Identify which cell holds the provided text, then report its (x, y) central coordinate. 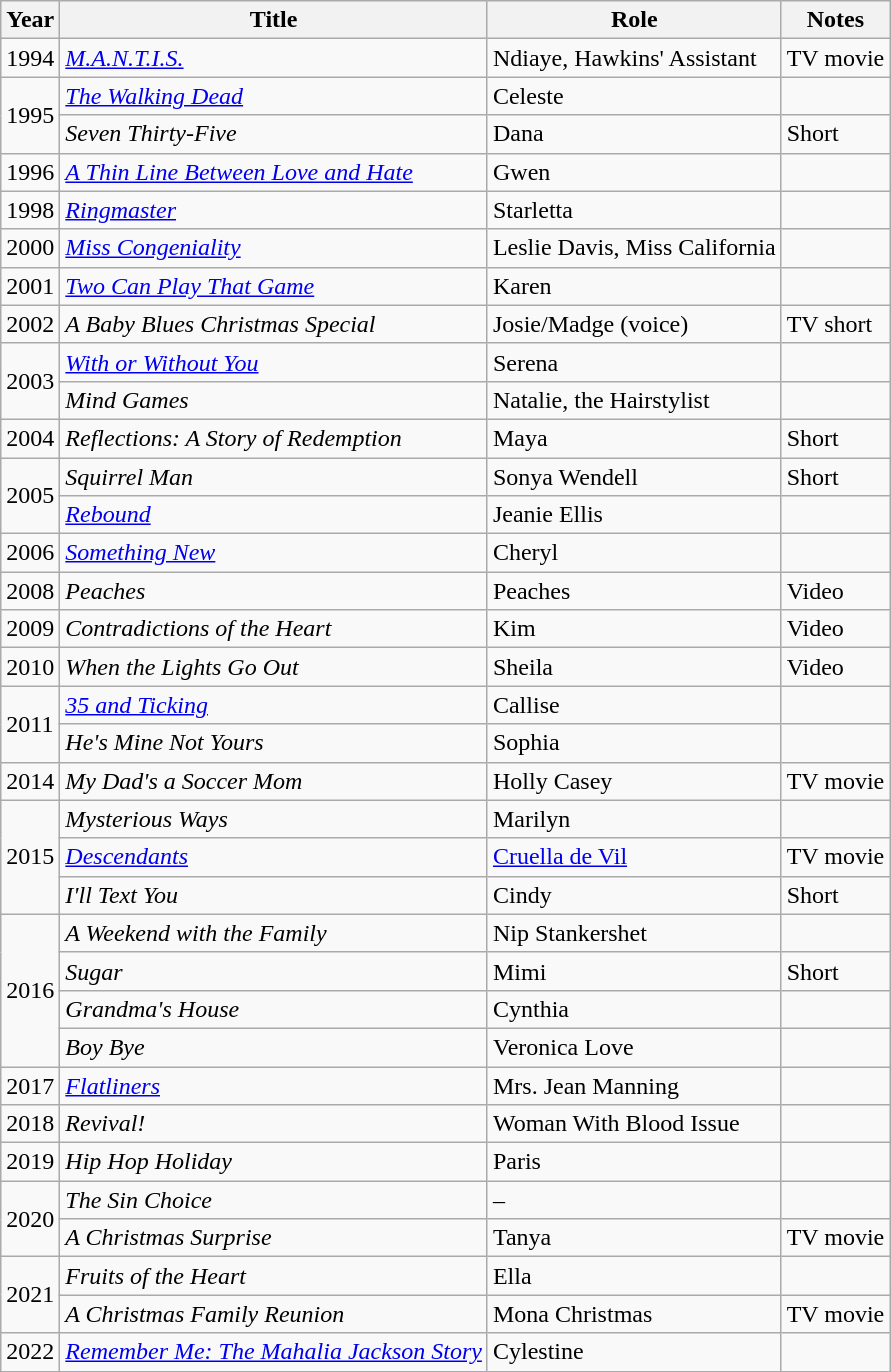
1994 (30, 58)
A Thin Line Between Love and Hate (274, 172)
2003 (30, 381)
2017 (30, 1085)
2008 (30, 591)
35 and Ticking (274, 705)
Cruella de Vil (634, 857)
Miss Congeniality (274, 248)
1998 (30, 210)
Starletta (634, 210)
Maya (634, 438)
Veronica Love (634, 1047)
He's Mine Not Yours (274, 743)
Flatliners (274, 1085)
2004 (30, 438)
Rebound (274, 515)
2016 (30, 990)
Ringmaster (274, 210)
1995 (30, 115)
M.A.N.T.I.S. (274, 58)
Mysterious Ways (274, 819)
Gwen (634, 172)
Sheila (634, 667)
2001 (30, 286)
Callise (634, 705)
Notes (836, 20)
A Baby Blues Christmas Special (274, 324)
Jeanie Ellis (634, 515)
Sophia (634, 743)
With or Without You (274, 362)
Revival! (274, 1124)
Cheryl (634, 553)
2002 (30, 324)
Natalie, the Hairstylist (634, 400)
A Christmas Family Reunion (274, 1314)
2021 (30, 1295)
2000 (30, 248)
A Christmas Surprise (274, 1238)
Mrs. Jean Manning (634, 1085)
2018 (30, 1124)
2019 (30, 1162)
TV short (836, 324)
My Dad's a Soccer Mom (274, 781)
2022 (30, 1352)
Remember Me: The Mahalia Jackson Story (274, 1352)
2011 (30, 724)
Role (634, 20)
2006 (30, 553)
Year (30, 20)
Nip Stankershet (634, 933)
Mimi (634, 971)
A Weekend with the Family (274, 933)
Contradictions of the Heart (274, 629)
2005 (30, 496)
2020 (30, 1219)
Paris (634, 1162)
Grandma's House (274, 1009)
Ella (634, 1276)
Mind Games (274, 400)
Seven Thirty-Five (274, 134)
2010 (30, 667)
Title (274, 20)
When the Lights Go Out (274, 667)
Cynthia (634, 1009)
Holly Casey (634, 781)
Marilyn (634, 819)
Ndiaye, Hawkins' Assistant (634, 58)
Descendants (274, 857)
2009 (30, 629)
Leslie Davis, Miss California (634, 248)
Cindy (634, 895)
The Walking Dead (274, 96)
Woman With Blood Issue (634, 1124)
1996 (30, 172)
2014 (30, 781)
Sugar (274, 971)
Dana (634, 134)
Squirrel Man (274, 477)
Celeste (634, 96)
Tanya (634, 1238)
Mona Christmas (634, 1314)
Reflections: A Story of Redemption (274, 438)
Hip Hop Holiday (274, 1162)
The Sin Choice (274, 1200)
Boy Bye (274, 1047)
Kim (634, 629)
Sonya Wendell (634, 477)
Karen (634, 286)
Josie/Madge (voice) (634, 324)
Two Can Play That Game (274, 286)
Serena (634, 362)
Something New (274, 553)
– (634, 1200)
2015 (30, 857)
Cylestine (634, 1352)
Fruits of the Heart (274, 1276)
I'll Text You (274, 895)
